Find where the given text appears and provide that cell's center as (x, y) coordinate. 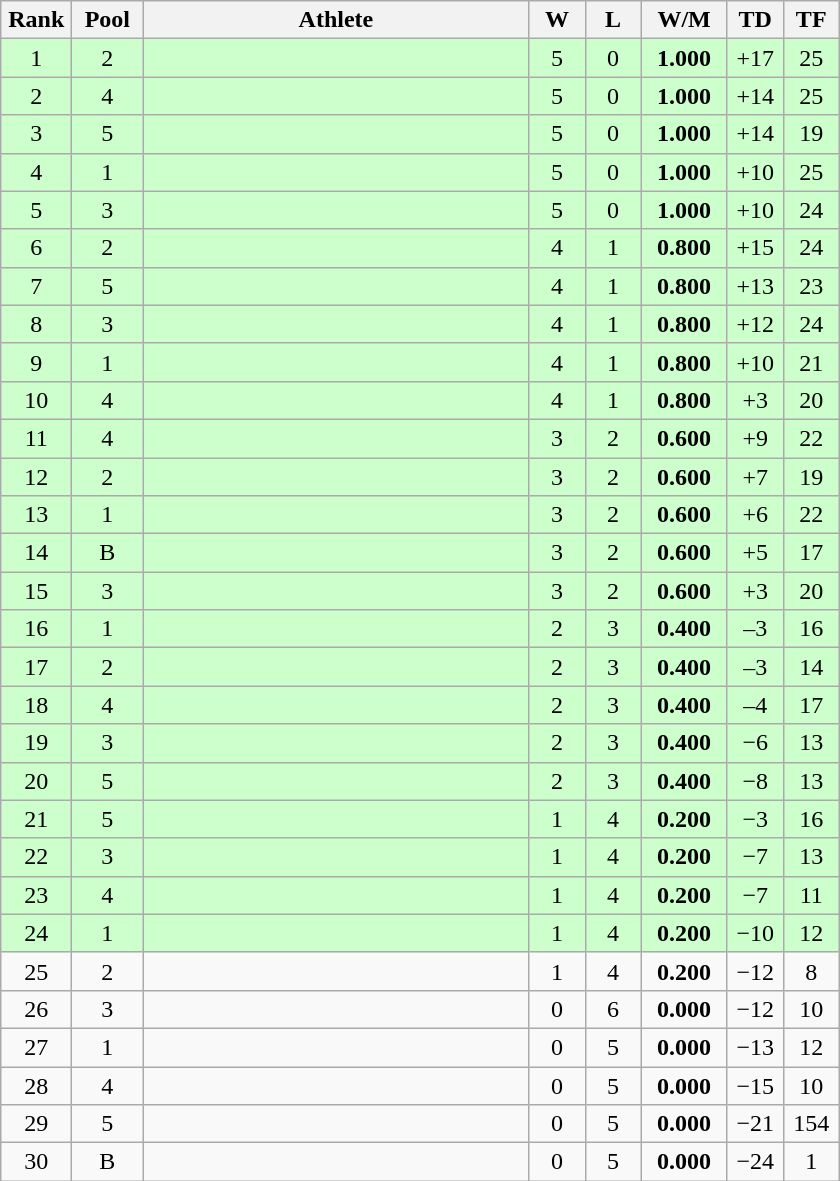
29 (36, 1124)
18 (36, 705)
+9 (755, 438)
L (613, 20)
−15 (755, 1085)
W (557, 20)
−24 (755, 1162)
9 (36, 362)
TF (811, 20)
28 (36, 1085)
+7 (755, 477)
27 (36, 1047)
+5 (755, 553)
W/M (684, 20)
−8 (755, 781)
−3 (755, 819)
30 (36, 1162)
−6 (755, 743)
Rank (36, 20)
−21 (755, 1124)
−10 (755, 933)
+6 (755, 515)
TD (755, 20)
26 (36, 1009)
+15 (755, 248)
+17 (755, 58)
154 (811, 1124)
−13 (755, 1047)
+12 (755, 324)
–4 (755, 705)
7 (36, 286)
Athlete (336, 20)
15 (36, 591)
+13 (755, 286)
Pool (108, 20)
